Return the (X, Y) coordinate for the center point of the cell that contains the specified text.  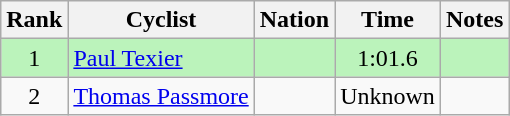
2 (34, 96)
Time (388, 20)
Unknown (388, 96)
Cyclist (161, 20)
Thomas Passmore (161, 96)
1:01.6 (388, 58)
Paul Texier (161, 58)
Notes (474, 20)
1 (34, 58)
Nation (294, 20)
Rank (34, 20)
